Locate the cell with the specified text and output its [X, Y] center coordinate. 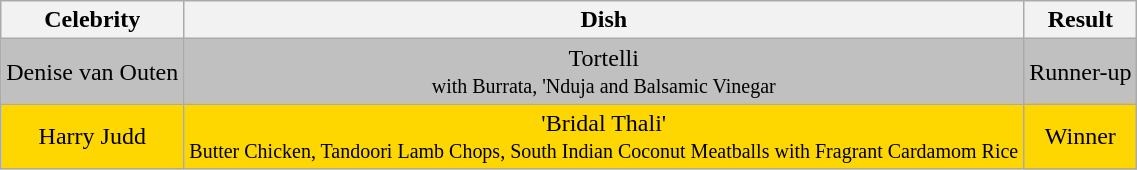
Celebrity [92, 20]
Runner-up [1080, 72]
Harry Judd [92, 136]
Dish [604, 20]
'Bridal Thali'Butter Chicken, Tandoori Lamb Chops, South Indian Coconut Meatballs with Fragrant Cardamom Rice [604, 136]
Result [1080, 20]
Tortelliwith Burrata, 'Nduja and Balsamic Vinegar [604, 72]
Denise van Outen [92, 72]
Winner [1080, 136]
